Return the [x, y] coordinate for the center point of the cell that contains the specified text.  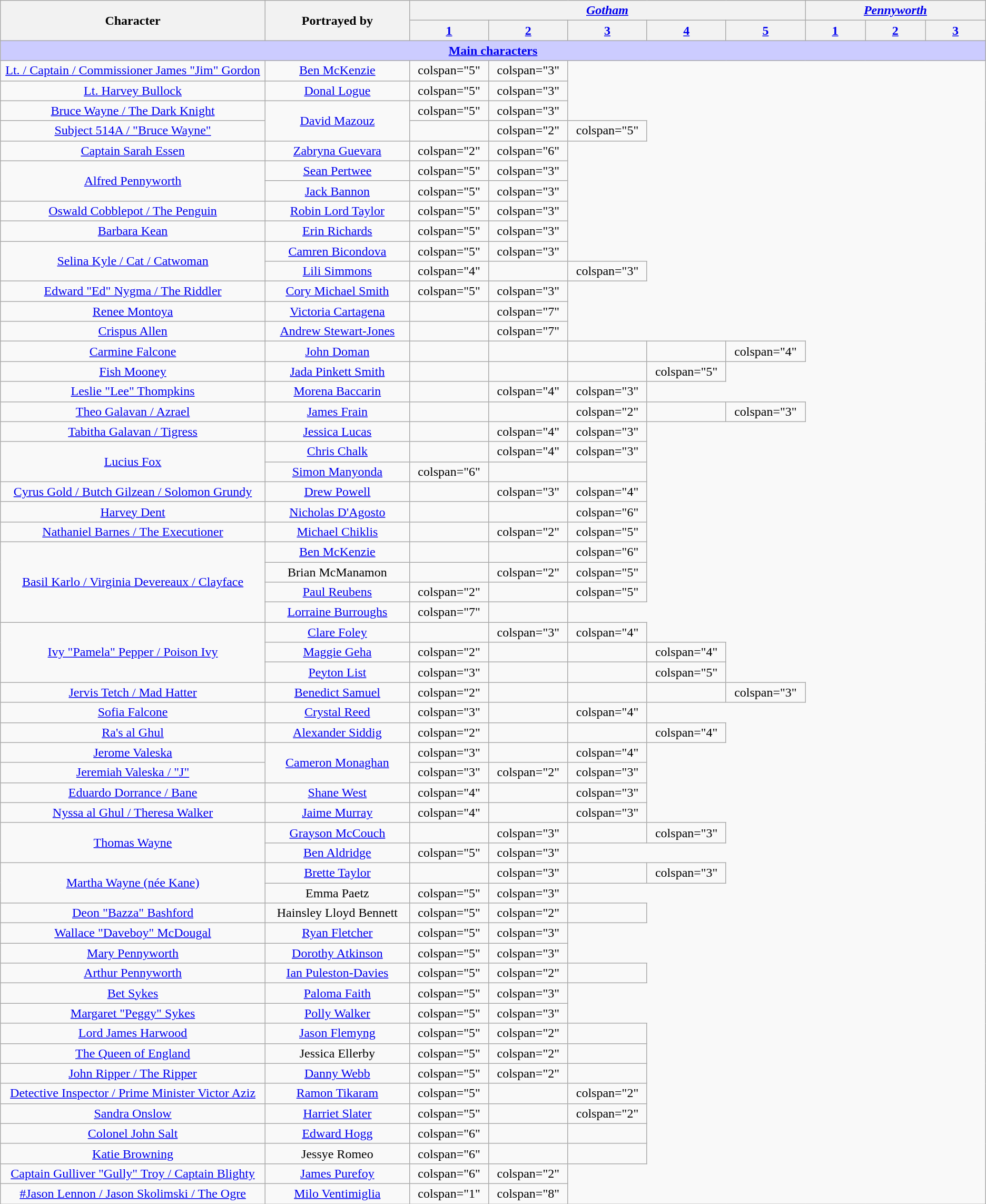
Ramon Tikaram [337, 1093]
Cameron Monaghan [337, 762]
Hainsley Lloyd Bennett [337, 913]
Captain Sarah Essen [133, 151]
Jessica Lucas [337, 432]
Main characters [493, 51]
Paloma Faith [337, 993]
Colonel John Salt [133, 1133]
Ryan Fletcher [337, 933]
Lt. / Captain / Commissioner James "Jim" Gordon [133, 71]
Theo Galavan / Azrael [133, 412]
Maggie Geha [337, 652]
#Jason Lennon / Jason Skolimski / The Ogre [133, 1193]
Deon "Bazza" Bashford [133, 913]
Jaime Murray [337, 813]
Nathaniel Barnes / The Executioner [133, 532]
Simon Manyonda [337, 472]
Captain Gulliver "Gully" Troy / Captain Blighty [133, 1173]
Character [133, 21]
Donal Logue [337, 91]
Leslie "Lee" Thompkins [133, 391]
Michael Chiklis [337, 532]
Jessye Romeo [337, 1153]
Margaret "Peggy" Sykes [133, 1013]
Ian Puleston-Davies [337, 973]
colspan="1" [449, 1193]
Camren Bicondova [337, 251]
Oswald Cobblepot / The Penguin [133, 211]
Fish Mooney [133, 371]
Danny Webb [337, 1073]
Clare Foley [337, 632]
Pennyworth [895, 11]
Chris Chalk [337, 452]
Robin Lord Taylor [337, 211]
Detective Inspector / Prime Minister Victor Aziz [133, 1093]
Mary Pennyworth [133, 953]
Brette Taylor [337, 873]
Ivy "Pamela" Pepper / Poison Ivy [133, 652]
Barbara Kean [133, 231]
Lucius Fox [133, 462]
Carmine Falcone [133, 351]
John Doman [337, 351]
Morena Baccarin [337, 391]
Nicholas D'Agosto [337, 512]
Cyrus Gold / Butch Gilzean / Solomon Grundy [133, 492]
Sean Pertwee [337, 171]
Edward Hogg [337, 1133]
Martha Wayne (née Kane) [133, 883]
Bet Sykes [133, 993]
Jason Flemyng [337, 1033]
Alexander Siddig [337, 732]
Harriet Slater [337, 1113]
Lt. Harvey Bullock [133, 91]
Drew Powell [337, 492]
Lord James Harwood [133, 1033]
Gotham [607, 11]
Sandra Onslow [133, 1113]
Erin Richards [337, 231]
Jeremiah Valeska / "J" [133, 772]
Basil Karlo / Virginia Devereaux / Clayface [133, 582]
Victoria Cartagena [337, 311]
Harvey Dent [133, 512]
Renee Montoya [133, 311]
colspan="8" [528, 1193]
Milo Ventimiglia [337, 1193]
Brian McManamon [337, 572]
Andrew Stewart-Jones [337, 331]
Alfred Pennyworth [133, 181]
Jada Pinkett Smith [337, 371]
Jack Bannon [337, 191]
Crystal Reed [337, 712]
Katie Browning [133, 1153]
Sofia Falcone [133, 712]
Lili Simmons [337, 271]
Peyton List [337, 672]
Emma Paetz [337, 893]
Grayson McCouch [337, 833]
Zabryna Guevara [337, 151]
Selina Kyle / Cat / Catwoman [133, 261]
Eduardo Dorrance / Bane [133, 792]
Ra's al Ghul [133, 732]
Portrayed by [337, 21]
Arthur Pennyworth [133, 973]
The Queen of England [133, 1053]
Jessica Ellerby [337, 1053]
4 [686, 31]
Shane West [337, 792]
Ben Aldridge [337, 853]
Nyssa al Ghul / Theresa Walker [133, 813]
David Mazouz [337, 121]
Benedict Samuel [337, 692]
Wallace "Daveboy" McDougal [133, 933]
Bruce Wayne / The Dark Knight [133, 111]
Subject 514A / "Bruce Wayne" [133, 131]
Lorraine Burroughs [337, 612]
James Frain [337, 412]
John Ripper / The Ripper [133, 1073]
Cory Michael Smith [337, 291]
Tabitha Galavan / Tigress [133, 432]
Crispus Allen [133, 331]
Thomas Wayne [133, 843]
Dorothy Atkinson [337, 953]
Edward "Ed" Nygma / The Riddler [133, 291]
James Purefoy [337, 1173]
Paul Reubens [337, 592]
5 [765, 31]
Jervis Tetch / Mad Hatter [133, 692]
Jerome Valeska [133, 752]
Polly Walker [337, 1013]
